Extract the [X, Y] coordinate from the center of the cell holding the provided text.  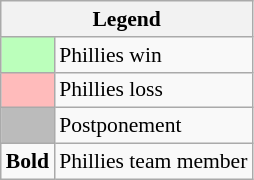
Phillies loss [153, 90]
Legend [127, 19]
Phillies win [153, 55]
Phillies team member [153, 162]
Bold [28, 162]
Postponement [153, 126]
